Extract the [X, Y] coordinate from the center of the cell holding the provided text.  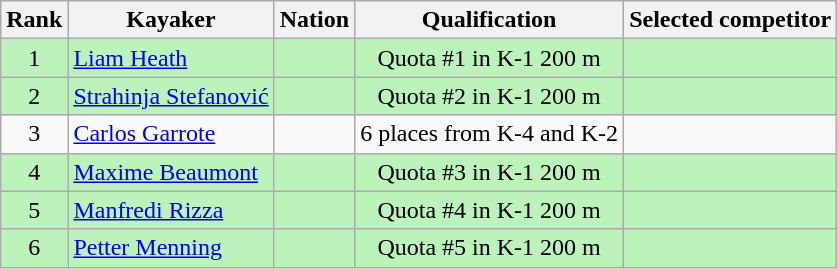
Petter Menning [171, 248]
3 [34, 134]
Quota #3 in K-1 200 m [490, 172]
Quota #2 in K-1 200 m [490, 96]
Maxime Beaumont [171, 172]
Qualification [490, 20]
6 places from K-4 and K-2 [490, 134]
Kayaker [171, 20]
2 [34, 96]
Quota #5 in K-1 200 m [490, 248]
Quota #4 in K-1 200 m [490, 210]
Selected competitor [730, 20]
Quota #1 in K-1 200 m [490, 58]
Nation [314, 20]
Rank [34, 20]
4 [34, 172]
Liam Heath [171, 58]
6 [34, 248]
1 [34, 58]
Strahinja Stefanović [171, 96]
5 [34, 210]
Manfredi Rizza [171, 210]
Carlos Garrote [171, 134]
